Return [X, Y] of the center of cell containing provided text 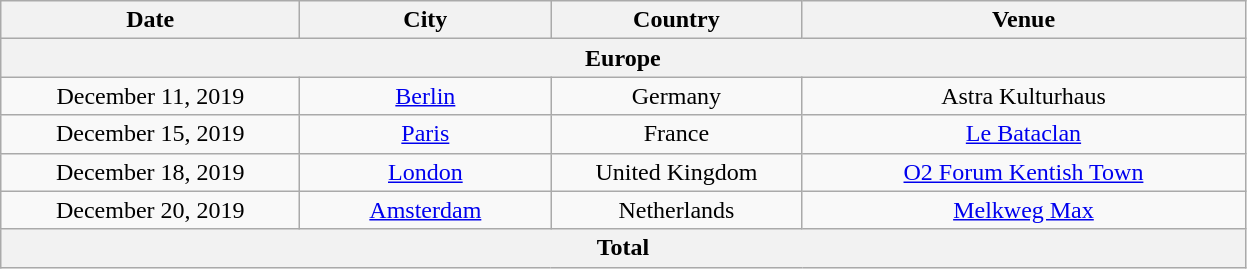
Venue [1024, 20]
Berlin [426, 96]
December 18, 2019 [150, 172]
Le Bataclan [1024, 134]
Amsterdam [426, 210]
Total [623, 248]
Astra Kulturhaus [1024, 96]
Paris [426, 134]
Netherlands [676, 210]
December 20, 2019 [150, 210]
Europe [623, 58]
Date [150, 20]
Melkweg Max [1024, 210]
France [676, 134]
December 15, 2019 [150, 134]
United Kingdom [676, 172]
London [426, 172]
December 11, 2019 [150, 96]
O2 Forum Kentish Town [1024, 172]
Germany [676, 96]
Country [676, 20]
City [426, 20]
